Find where the given text appears and provide that cell's center as (x, y) coordinate. 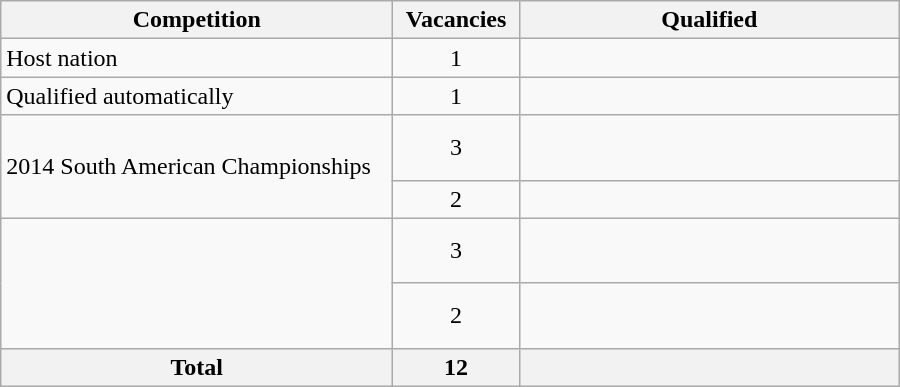
12 (456, 367)
Qualified automatically (197, 96)
Vacancies (456, 20)
Host nation (197, 58)
2014 South American Championships (197, 166)
Competition (197, 20)
Qualified (709, 20)
Total (197, 367)
